Output the [X, Y] coordinate of the center of the cell containing the given text.  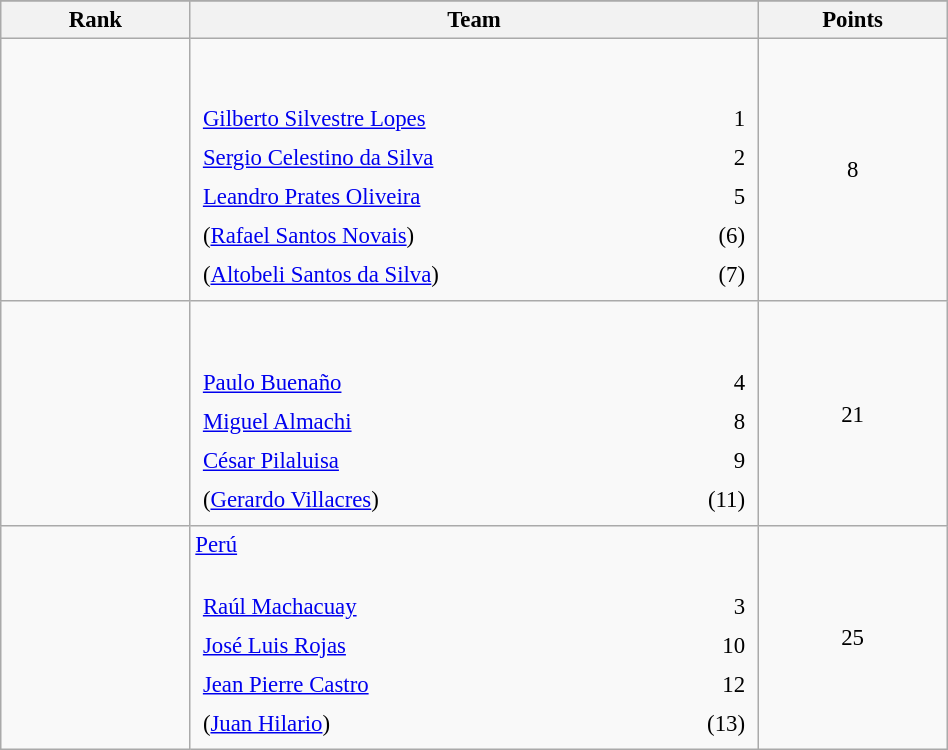
Team [474, 20]
(Juan Hilario) [414, 723]
(13) [691, 723]
3 [691, 606]
Leandro Prates Oliveira [438, 197]
(7) [715, 275]
(6) [715, 236]
Points [852, 20]
2 [715, 158]
César Pilaluisa [418, 460]
4 [695, 382]
Paulo Buenaño 4 Miguel Almachi 8 César Pilaluisa 9 (Gerardo Villacres) (11) [474, 414]
25 [852, 638]
(Gerardo Villacres) [418, 499]
5 [715, 197]
(11) [695, 499]
12 [691, 684]
Rank [96, 20]
Gilberto Silvestre Lopes [438, 119]
1 [715, 119]
9 [695, 460]
Sergio Celestino da Silva [438, 158]
Perú Raúl Machacuay 3 José Luis Rojas 10 Jean Pierre Castro 12 (Juan Hilario) (13) [474, 638]
Miguel Almachi [418, 421]
21 [852, 414]
José Luis Rojas [414, 645]
(Rafael Santos Novais) [438, 236]
(Altobeli Santos da Silva) [438, 275]
Paulo Buenaño [418, 382]
10 [691, 645]
Gilberto Silvestre Lopes 1 Sergio Celestino da Silva 2 Leandro Prates Oliveira 5 (Rafael Santos Novais) (6) (Altobeli Santos da Silva) (7) [474, 170]
Raúl Machacuay [414, 606]
Jean Pierre Castro [414, 684]
